Determine the [X, Y] coordinate at the center of the cell enclosing the given text.  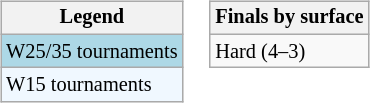
Legend [92, 18]
Finals by surface [289, 18]
W15 tournaments [92, 85]
Hard (4–3) [289, 51]
W25/35 tournaments [92, 51]
